Provide the [x, y] coordinate of the cell's center where the given text is located.  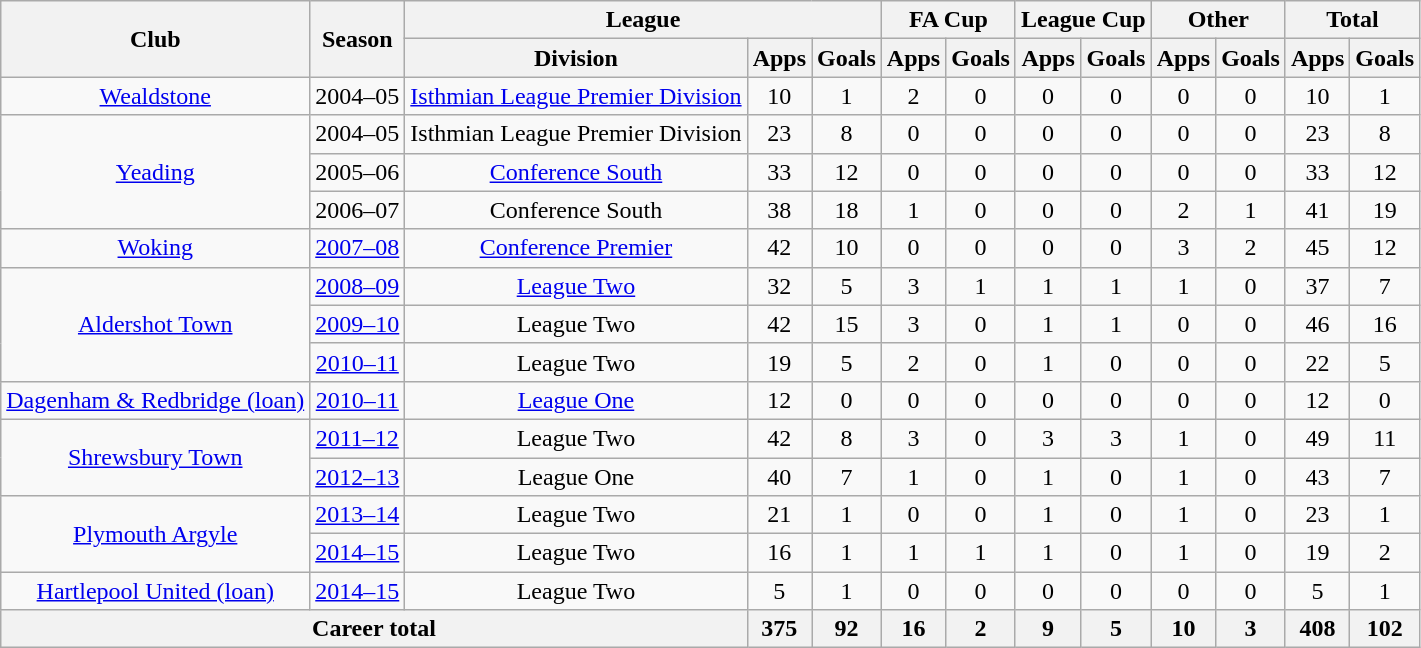
40 [779, 477]
Hartlepool United (loan) [156, 591]
2008–09 [358, 286]
Yeading [156, 172]
Total [1352, 20]
Woking [156, 248]
408 [1317, 629]
League Cup [1083, 20]
46 [1317, 324]
Wealdstone [156, 96]
11 [1385, 438]
Season [358, 39]
Division [576, 58]
Plymouth Argyle [156, 534]
Career total [374, 629]
102 [1385, 629]
Dagenham & Redbridge (loan) [156, 400]
375 [779, 629]
2005–06 [358, 172]
22 [1317, 362]
21 [779, 515]
2009–10 [358, 324]
38 [779, 210]
43 [1317, 477]
League [644, 20]
45 [1317, 248]
2006–07 [358, 210]
FA Cup [948, 20]
Aldershot Town [156, 324]
49 [1317, 438]
32 [779, 286]
Club [156, 39]
41 [1317, 210]
Conference Premier [576, 248]
Shrewsbury Town [156, 457]
2011–12 [358, 438]
2013–14 [358, 515]
92 [847, 629]
2012–13 [358, 477]
37 [1317, 286]
18 [847, 210]
Other [1218, 20]
9 [1048, 629]
15 [847, 324]
2007–08 [358, 248]
